Extract the (X, Y) coordinate from the center of the cell holding the provided text.  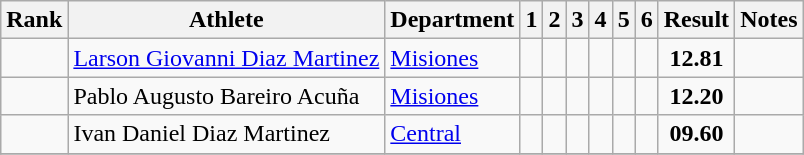
Rank (34, 20)
Pablo Augusto Bareiro Acuña (226, 96)
Department (452, 20)
4 (600, 20)
1 (532, 20)
Ivan Daniel Diaz Martinez (226, 134)
Result (696, 20)
12.81 (696, 58)
09.60 (696, 134)
2 (554, 20)
6 (646, 20)
5 (624, 20)
12.20 (696, 96)
Central (452, 134)
Notes (769, 20)
Athlete (226, 20)
Larson Giovanni Diaz Martinez (226, 58)
3 (578, 20)
